Search for the cell housing the specified text and yield its (x, y) center coordinate. 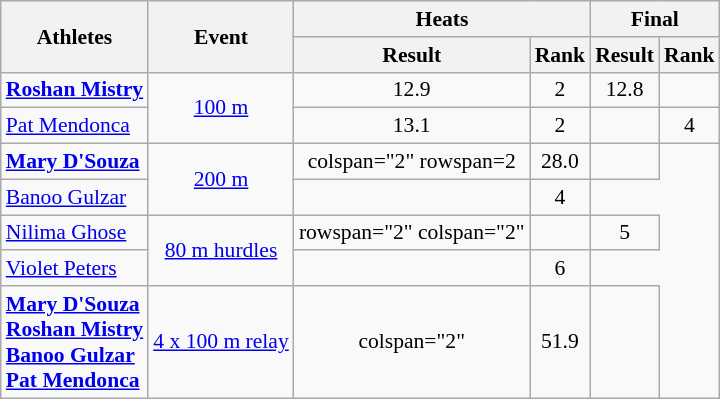
12.9 (412, 90)
Event (221, 36)
Final (654, 19)
Athletes (74, 36)
80 m hurdles (221, 250)
Violet Peters (74, 269)
Nilima Ghose (74, 233)
Banoo Gulzar (74, 197)
rowspan="2" colspan="2" (412, 233)
6 (560, 269)
Mary D'SouzaRoshan MistryBanoo GulzarPat Mendonca (74, 342)
colspan="2" rowspan=2 (412, 162)
Roshan Mistry (74, 90)
Pat Mendonca (74, 126)
13.1 (412, 126)
200 m (221, 180)
4 x 100 m relay (221, 342)
28.0 (560, 162)
colspan="2" (412, 342)
Heats (442, 19)
100 m (221, 108)
Mary D'Souza (74, 162)
51.9 (560, 342)
5 (624, 233)
12.8 (624, 90)
